Detect which cell encompasses the target text, then output its (x, y) center coordinate. 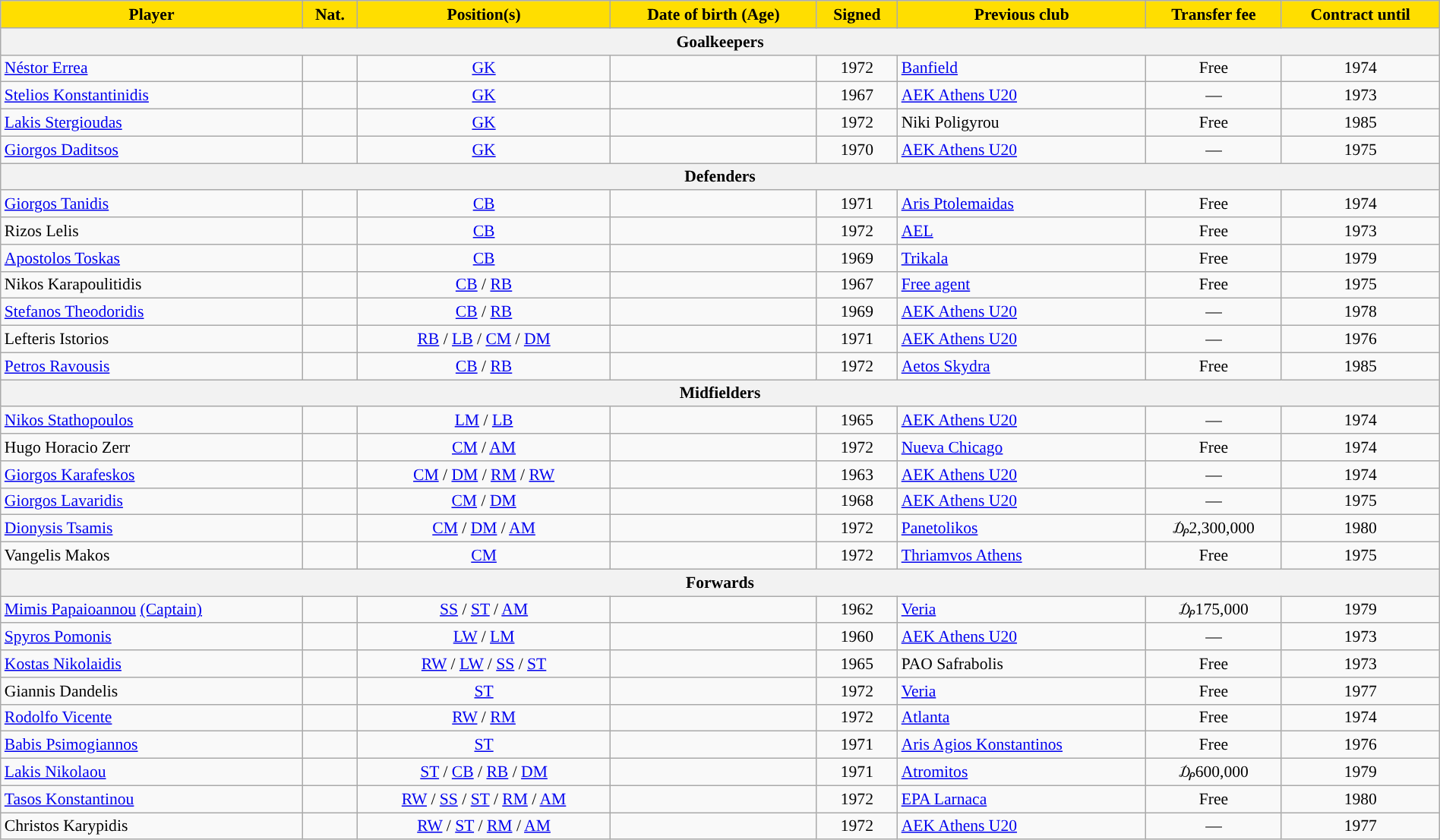
₯2,300,000 (1214, 529)
Kostas Nikolaidis (152, 664)
Banfield (1022, 68)
Niki Poligyrou (1022, 123)
1978 (1360, 312)
Dionysis Tsamis (152, 529)
Position(s) (483, 14)
CM / DM / RM / RW (483, 475)
Aris Agios Konstantinos (1022, 745)
CM / AM (483, 447)
RW / LW / SS / ST (483, 664)
CM / DM / AM (483, 529)
Free agent (1022, 285)
Panetolikos (1022, 529)
Vangelis Makos (152, 556)
₯175,000 (1214, 610)
Giannis Dandelis (152, 691)
RW / SS / ST / RM / AM (483, 799)
Signed (857, 14)
Forwards (720, 583)
Christos Karypidis (152, 826)
Date of birth (Age) (714, 14)
Hugo Horacio Zerr (152, 447)
Previous club (1022, 14)
PAO Safrabolis (1022, 664)
Giorgos Karafeskos (152, 475)
Trikala (1022, 258)
Goalkeepers (720, 42)
Lakis Nikolaou (152, 772)
Lefteris Istorios (152, 339)
1962 (857, 610)
Giorgos Lavaridis (152, 501)
LW / LM (483, 637)
Nikos Karapoulitidis (152, 285)
Giorgos Daditsos (152, 150)
Néstor Errea (152, 68)
Spyros Pomonis (152, 637)
Atromitos (1022, 772)
Lakis Stergioudas (152, 123)
1968 (857, 501)
RW / ST / RM / AM (483, 826)
SS / ST / AM (483, 610)
Midfielders (720, 393)
AEL (1022, 231)
RW / RM (483, 718)
Defenders (720, 177)
RB / LB / CM / DM (483, 339)
1970 (857, 150)
Nat. (330, 14)
Thriamvos Athens (1022, 556)
Aris Ptolemaidas (1022, 204)
Rizos Lelis (152, 231)
Nueva Chicago (1022, 447)
Contract until (1360, 14)
Stelios Konstantinidis (152, 96)
Atlanta (1022, 718)
Babis Psimogiannos (152, 745)
Rodolfo Vicente (152, 718)
Giorgos Tanidis (152, 204)
LM / LB (483, 421)
1960 (857, 637)
₯600,000 (1214, 772)
Stefanos Theodoridis (152, 312)
CM / DM (483, 501)
Petros Ravousis (152, 366)
Mimis Papaioannou (Captain) (152, 610)
CM (483, 556)
Nikos Stathopoulos (152, 421)
Aetos Skydra (1022, 366)
Apostolos Toskas (152, 258)
EPA Larnaca (1022, 799)
Transfer fee (1214, 14)
1963 (857, 475)
Tasos Konstantinou (152, 799)
ST / CB / RB / DM (483, 772)
Player (152, 14)
